Search for the cell housing the specified text and yield its (X, Y) center coordinate. 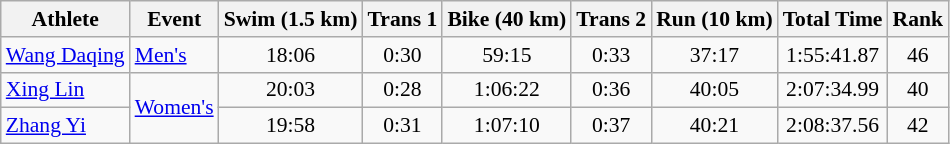
2:08:37.56 (833, 126)
0:36 (611, 90)
2:07:34.99 (833, 90)
Event (174, 19)
18:06 (291, 55)
0:37 (611, 126)
20:03 (291, 90)
42 (918, 126)
Wang Daqing (66, 55)
Zhang Yi (66, 126)
Total Time (833, 19)
1:07:10 (506, 126)
Rank (918, 19)
1:55:41.87 (833, 55)
Athlete (66, 19)
0:28 (403, 90)
0:30 (403, 55)
37:17 (714, 55)
46 (918, 55)
Bike (40 km) (506, 19)
40:21 (714, 126)
0:33 (611, 55)
Trans 1 (403, 19)
Women's (174, 108)
Men's (174, 55)
19:58 (291, 126)
Trans 2 (611, 19)
0:31 (403, 126)
Swim (1.5 km) (291, 19)
59:15 (506, 55)
40:05 (714, 90)
Run (10 km) (714, 19)
Xing Lin (66, 90)
40 (918, 90)
1:06:22 (506, 90)
